Capture the cell that displays the provided text and extract its [x, y] central coordinate. 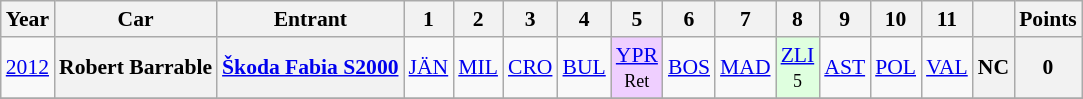
2012 [28, 68]
Car [136, 19]
4 [584, 19]
3 [530, 19]
ZLI5 [798, 68]
NC [994, 68]
BUL [584, 68]
5 [637, 19]
Robert Barrable [136, 68]
POL [896, 68]
VAL [947, 68]
11 [947, 19]
YPRRet [637, 68]
Points [1048, 19]
MIL [478, 68]
BOS [689, 68]
Škoda Fabia S2000 [310, 68]
1 [429, 19]
JÄN [429, 68]
10 [896, 19]
MAD [746, 68]
0 [1048, 68]
CRO [530, 68]
Entrant [310, 19]
AST [844, 68]
7 [746, 19]
8 [798, 19]
2 [478, 19]
9 [844, 19]
6 [689, 19]
Year [28, 19]
